Identify which cell holds the provided text, then report its [x, y] central coordinate. 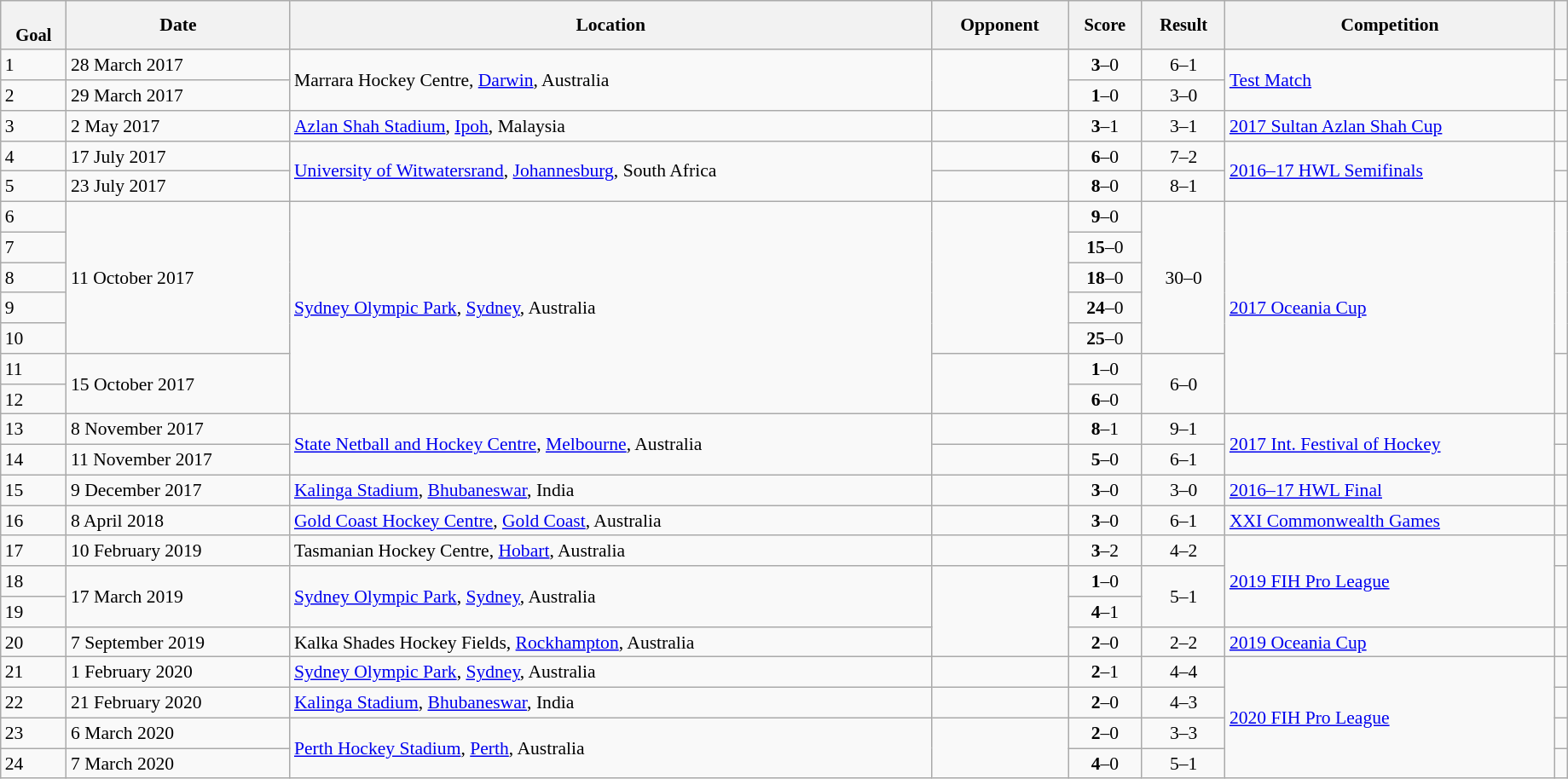
6 [34, 217]
20 [34, 643]
4–1 [1105, 612]
10 [34, 338]
Azlan Shah Stadium, Ipoh, Malaysia [610, 126]
3–3 [1183, 734]
2017 Oceania Cup [1390, 309]
4–0 [1105, 764]
17 July 2017 [178, 157]
11 November 2017 [178, 460]
2–1 [1105, 672]
XXI Commonwealth Games [1390, 521]
21 [34, 672]
1 [34, 66]
21 February 2020 [178, 703]
8–0 [1105, 187]
Goal [34, 26]
30–0 [1183, 278]
2 May 2017 [178, 126]
9–0 [1105, 217]
2020 FIH Pro League [1390, 718]
13 [34, 430]
25–0 [1105, 338]
Score [1105, 26]
2017 Int. Festival of Hockey [1390, 445]
19 [34, 612]
17 March 2019 [178, 597]
24–0 [1105, 309]
8 [34, 278]
Test Match [1390, 80]
24 [34, 764]
18–0 [1105, 278]
6 March 2020 [178, 734]
2016–17 HWL Final [1390, 491]
2017 Sultan Azlan Shah Cup [1390, 126]
7 September 2019 [178, 643]
15–0 [1105, 248]
Date [178, 26]
15 [34, 491]
2 [34, 95]
Result [1183, 26]
11 October 2017 [178, 278]
7–2 [1183, 157]
11 [34, 369]
23 [34, 734]
Competition [1390, 26]
5–0 [1105, 460]
University of Witwatersrand, Johannesburg, South Africa [610, 172]
9 December 2017 [178, 491]
Kalka Shades Hockey Fields, Rockhampton, Australia [610, 643]
2019 Oceania Cup [1390, 643]
4–2 [1183, 551]
3 [34, 126]
12 [34, 400]
1 February 2020 [178, 672]
8 November 2017 [178, 430]
2016–17 HWL Semifinals [1390, 172]
7 March 2020 [178, 764]
23 July 2017 [178, 187]
3–2 [1105, 551]
28 March 2017 [178, 66]
Marrara Hockey Centre, Darwin, Australia [610, 80]
5 [34, 187]
16 [34, 521]
22 [34, 703]
4–4 [1183, 672]
Perth Hockey Stadium, Perth, Australia [610, 748]
Opponent [999, 26]
29 March 2017 [178, 95]
4 [34, 157]
9–1 [1183, 430]
4–3 [1183, 703]
7 [34, 248]
Location [610, 26]
18 [34, 581]
15 October 2017 [178, 384]
Gold Coast Hockey Centre, Gold Coast, Australia [610, 521]
17 [34, 551]
10 February 2019 [178, 551]
8 April 2018 [178, 521]
2–2 [1183, 643]
14 [34, 460]
2019 FIH Pro League [1390, 581]
9 [34, 309]
State Netball and Hockey Centre, Melbourne, Australia [610, 445]
Tasmanian Hockey Centre, Hobart, Australia [610, 551]
